Return [x, y] of the center of cell containing provided text 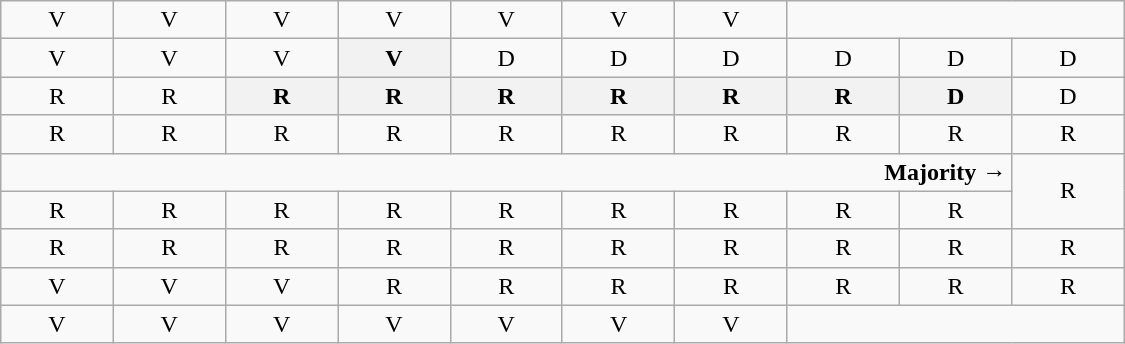
Majority → [506, 172]
